Identify which cell holds the provided text, then report its (x, y) central coordinate. 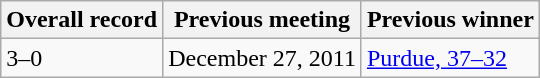
Previous winner (450, 20)
December 27, 2011 (262, 58)
Overall record (82, 20)
Previous meeting (262, 20)
3–0 (82, 58)
Purdue, 37–32 (450, 58)
